Identify which cell holds the provided text, then report its [x, y] central coordinate. 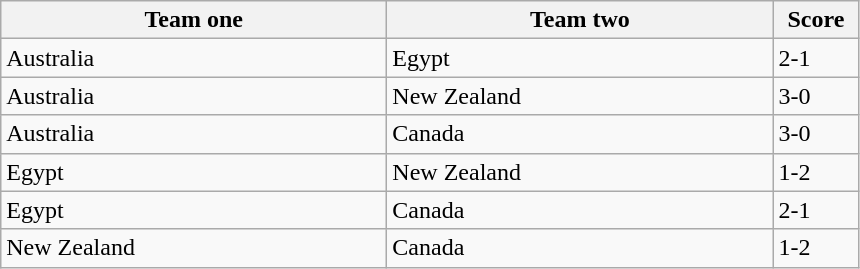
Score [816, 20]
Team one [194, 20]
Team two [580, 20]
